Determine the (x, y) coordinate at the center of the cell enclosing the given text.  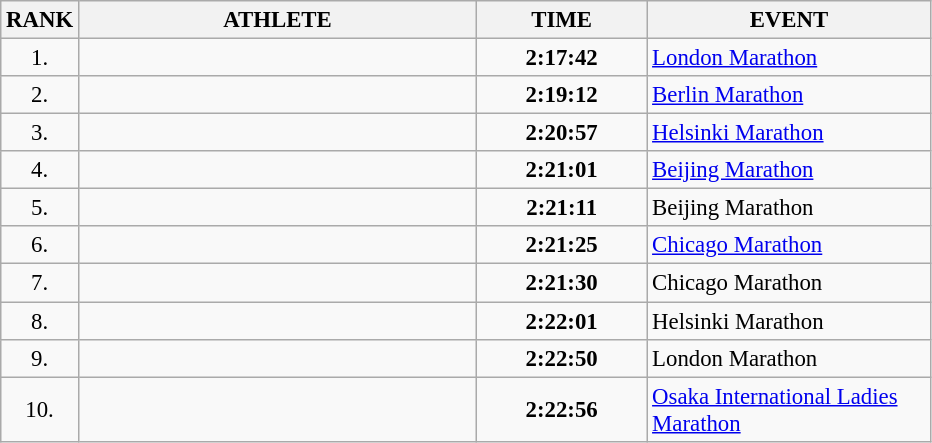
2:22:50 (562, 358)
Berlin Marathon (789, 95)
6. (40, 245)
2:21:11 (562, 208)
2:21:01 (562, 170)
2:20:57 (562, 133)
EVENT (789, 20)
2:17:42 (562, 58)
7. (40, 283)
RANK (40, 20)
5. (40, 208)
TIME (562, 20)
8. (40, 321)
2:19:12 (562, 95)
1. (40, 58)
3. (40, 133)
4. (40, 170)
2:21:25 (562, 245)
ATHLETE (277, 20)
Osaka International Ladies Marathon (789, 410)
2. (40, 95)
2:21:30 (562, 283)
10. (40, 410)
2:22:01 (562, 321)
9. (40, 358)
2:22:56 (562, 410)
